Find where the given text appears and provide that cell's center as (X, Y) coordinate. 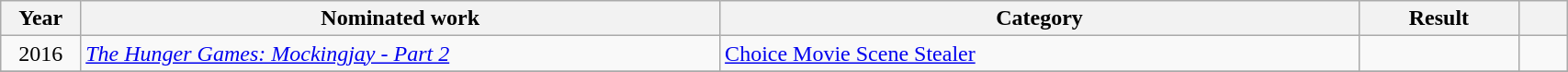
The Hunger Games: Mockingjay - Part 2 (400, 54)
Nominated work (400, 18)
Result (1438, 18)
Category (1040, 18)
Choice Movie Scene Stealer (1040, 54)
Year (40, 18)
2016 (40, 54)
